For the text-containing cell, return its midpoint in (X, Y) coordinate format. 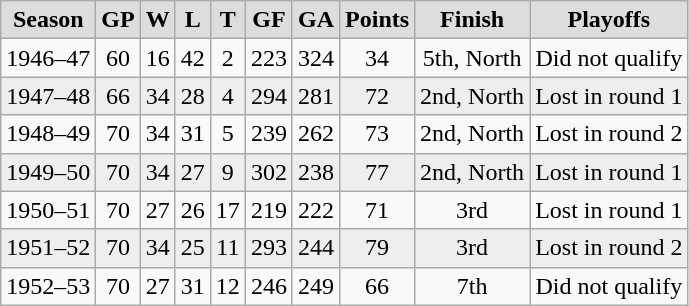
1949–50 (48, 172)
246 (268, 286)
223 (268, 58)
293 (268, 248)
GA (316, 20)
60 (118, 58)
1952–53 (48, 286)
73 (378, 134)
1947–48 (48, 96)
L (192, 20)
W (158, 20)
72 (378, 96)
5th, North (472, 58)
42 (192, 58)
79 (378, 248)
71 (378, 210)
249 (316, 286)
26 (192, 210)
324 (316, 58)
1948–49 (48, 134)
Season (48, 20)
302 (268, 172)
238 (316, 172)
12 (228, 286)
17 (228, 210)
294 (268, 96)
T (228, 20)
1951–52 (48, 248)
77 (378, 172)
239 (268, 134)
262 (316, 134)
11 (228, 248)
281 (316, 96)
9 (228, 172)
1950–51 (48, 210)
16 (158, 58)
244 (316, 248)
25 (192, 248)
2 (228, 58)
7th (472, 286)
Playoffs (609, 20)
28 (192, 96)
1946–47 (48, 58)
219 (268, 210)
5 (228, 134)
GF (268, 20)
Finish (472, 20)
222 (316, 210)
Points (378, 20)
GP (118, 20)
4 (228, 96)
